Pinpoint the cell where the given text exists, returning its [x, y] midpoint coordinate. 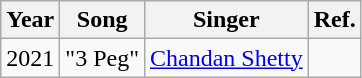
2021 [30, 58]
Year [30, 20]
"3 Peg" [102, 58]
Song [102, 20]
Singer [226, 20]
Ref. [334, 20]
Chandan Shetty [226, 58]
